Identify which cell holds the provided text, then report its [x, y] central coordinate. 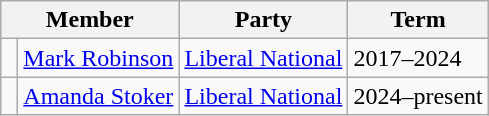
Member [90, 20]
Party [264, 20]
Mark Robinson [98, 58]
Term [418, 20]
2024–present [418, 96]
Amanda Stoker [98, 96]
2017–2024 [418, 58]
